Locate the cell with the specified text and output its [X, Y] center coordinate. 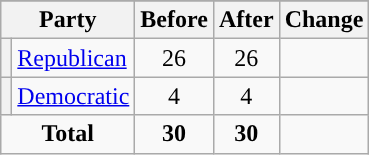
Before [174, 20]
Change [324, 20]
Party [68, 20]
After [246, 20]
Democratic [74, 96]
Republican [74, 58]
Total [68, 134]
